Detect which cell encompasses the target text, then output its [X, Y] center coordinate. 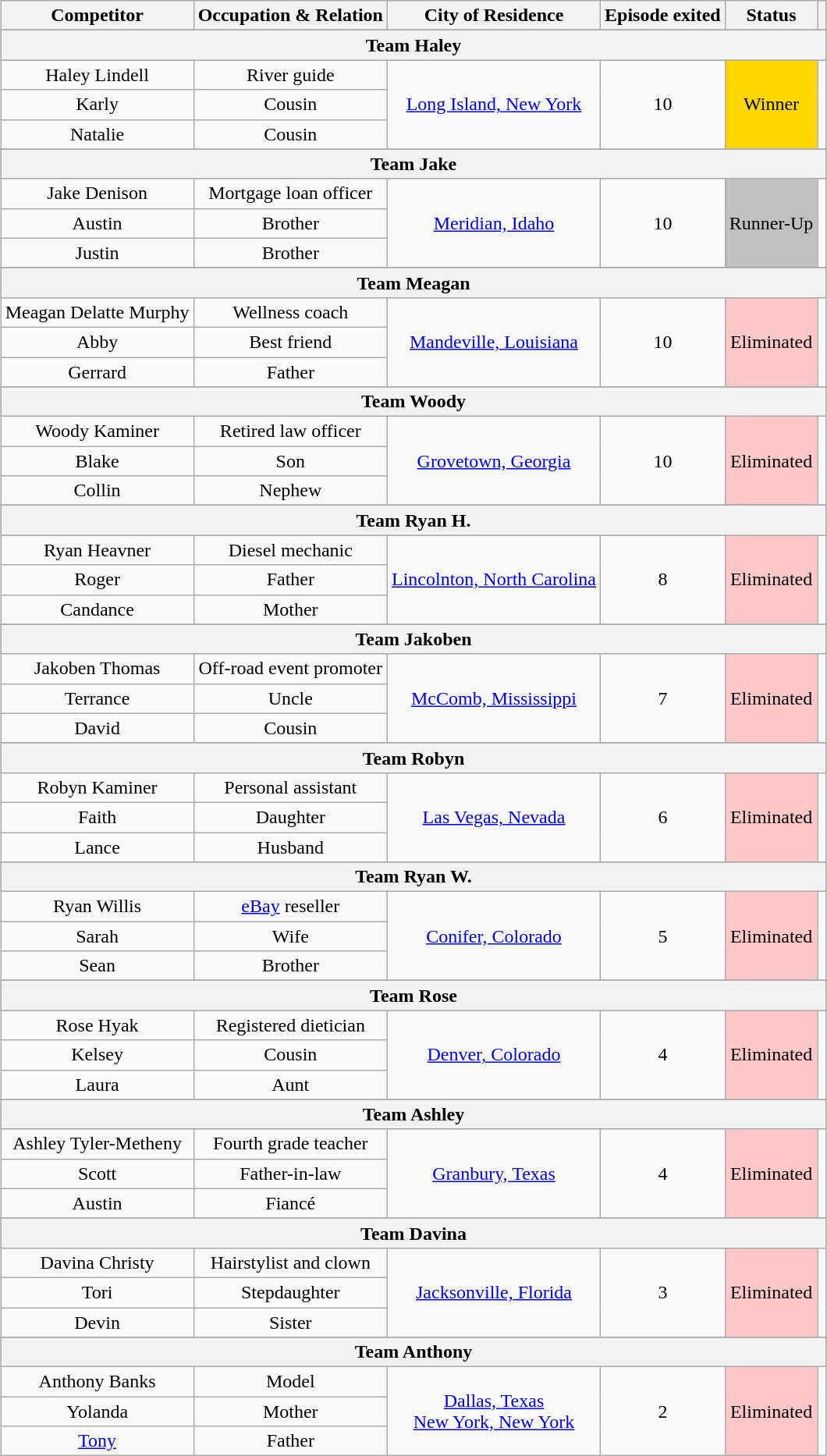
Blake [97, 461]
Anthony Banks [97, 1382]
Team Robyn [413, 758]
Tony [97, 1441]
Woody Kaminer [97, 431]
eBay reseller [290, 907]
Grovetown, Georgia [493, 461]
Mortgage loan officer [290, 194]
Granbury, Texas [493, 1174]
David [97, 728]
Mandeville, Louisiana [493, 342]
Fourth grade teacher [290, 1144]
Team Haley [413, 45]
Team Ryan W. [413, 877]
Faith [97, 817]
Team Ryan H. [413, 520]
Devin [97, 1323]
Sister [290, 1323]
Sarah [97, 936]
Robyn Kaminer [97, 787]
Team Ashley [413, 1114]
6 [663, 817]
Best friend [290, 342]
Winner [771, 105]
River guide [290, 75]
Lincolnton, North Carolina [493, 580]
Meagan Delatte Murphy [97, 312]
Jacksonville, Florida [493, 1292]
Sean [97, 966]
Occupation & Relation [290, 16]
Conifer, Colorado [493, 936]
Dallas, TexasNew York, New York [493, 1412]
Davina Christy [97, 1262]
Retired law officer [290, 431]
5 [663, 936]
Roger [97, 580]
Wellness coach [290, 312]
Jakoben Thomas [97, 669]
7 [663, 698]
Laura [97, 1085]
Uncle [290, 698]
Collin [97, 491]
Long Island, New York [493, 105]
McComb, Mississippi [493, 698]
Aunt [290, 1085]
Ryan Heavner [97, 550]
Scott [97, 1174]
Hairstylist and clown [290, 1262]
Off-road event promoter [290, 669]
Husband [290, 847]
Tori [97, 1292]
Las Vegas, Nevada [493, 817]
Team Woody [413, 402]
Team Davina [413, 1233]
Personal assistant [290, 787]
2 [663, 1412]
Haley Lindell [97, 75]
Runner-Up [771, 223]
Jake Denison [97, 194]
Registered dietician [290, 1025]
Episode exited [663, 16]
Father-in-law [290, 1174]
Competitor [97, 16]
Karly [97, 105]
8 [663, 580]
Nephew [290, 491]
Son [290, 461]
Gerrard [97, 372]
Denver, Colorado [493, 1055]
Team Anthony [413, 1352]
Team Meagan [413, 282]
Kelsey [97, 1055]
Ryan Willis [97, 907]
3 [663, 1292]
Wife [290, 936]
Ashley Tyler-Metheny [97, 1144]
Abby [97, 342]
Stepdaughter [290, 1292]
Lance [97, 847]
Team Jakoben [413, 639]
Fiancé [290, 1203]
Candance [97, 609]
Diesel mechanic [290, 550]
Model [290, 1382]
Rose Hyak [97, 1025]
Justin [97, 253]
Yolanda [97, 1412]
Team Jake [413, 164]
Daughter [290, 817]
Natalie [97, 134]
Meridian, Idaho [493, 223]
Terrance [97, 698]
City of Residence [493, 16]
Team Rose [413, 996]
Status [771, 16]
